Identify which cell holds the provided text, then report its (X, Y) central coordinate. 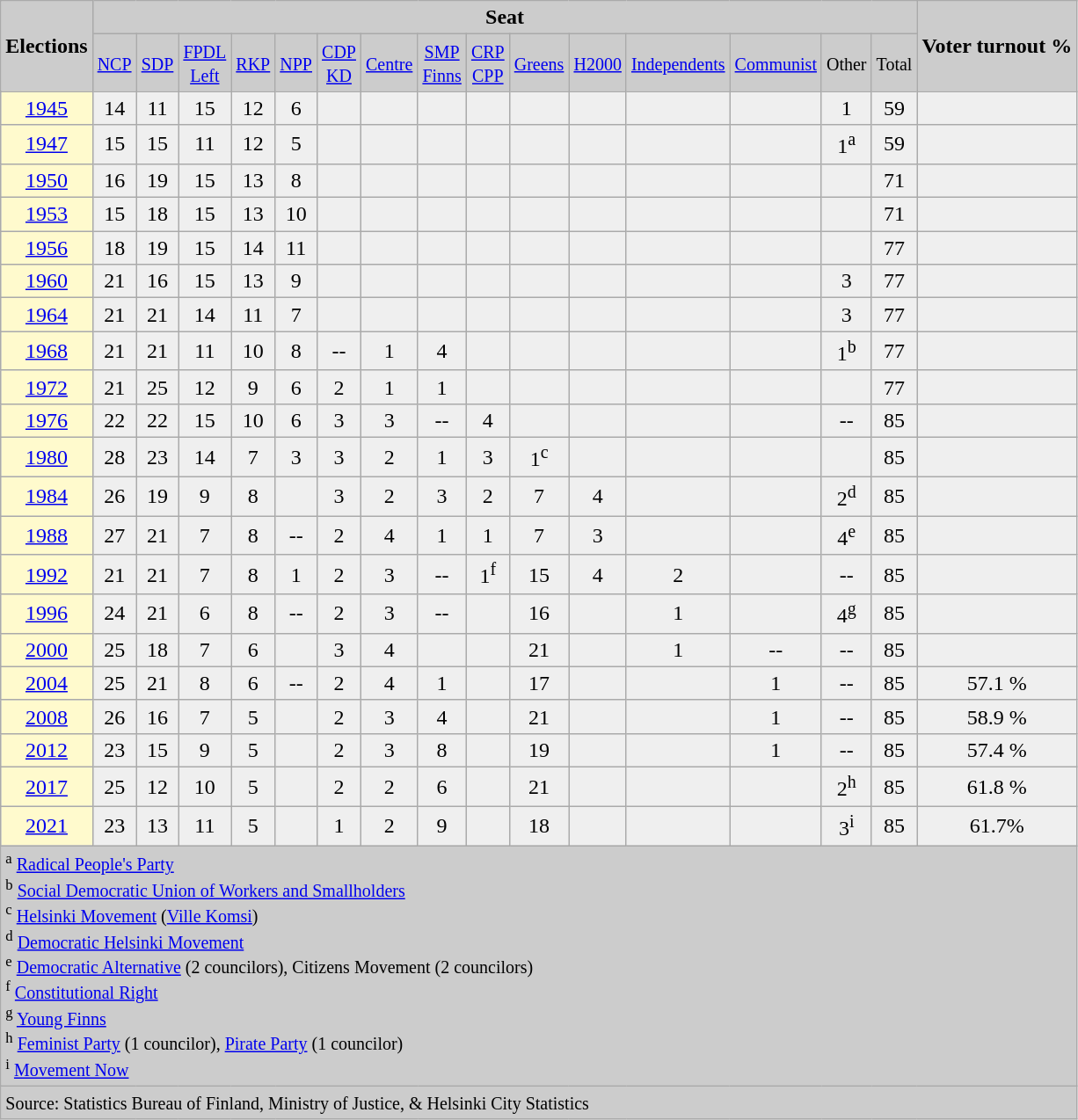
1996 (47, 614)
1964 (47, 315)
Elections (47, 46)
1953 (47, 215)
Communist (776, 63)
1945 (47, 108)
61.8 % (997, 788)
1992 (47, 575)
61.7% (997, 826)
2021 (47, 826)
1968 (47, 352)
H2000 (598, 63)
2017 (47, 788)
CRPCPP (487, 63)
1976 (47, 420)
1a (846, 144)
58.9 % (997, 716)
1988 (47, 536)
NCP (114, 63)
2h (846, 788)
1984 (47, 496)
1956 (47, 248)
2004 (47, 683)
3i (846, 826)
SMPFinns (442, 63)
1980 (47, 457)
2008 (47, 716)
Centre (389, 63)
1960 (47, 281)
1f (487, 575)
57.1 % (997, 683)
24 (114, 614)
Total (894, 63)
1950 (47, 180)
1b (846, 352)
Independents (678, 63)
FPDLLeft (205, 63)
2012 (47, 750)
27 (114, 536)
1947 (47, 144)
2d (846, 496)
Source: Statistics Bureau of Finland, Ministry of Justice, & Helsinki City Statistics (539, 1102)
Other (846, 63)
17 (539, 683)
CDPKD (339, 63)
NPP (296, 63)
57.4 % (997, 750)
Voter turnout % (997, 46)
2000 (47, 650)
1972 (47, 387)
1c (539, 457)
RKP (253, 63)
28 (114, 457)
4g (846, 614)
Seat (505, 18)
4e (846, 536)
Greens (539, 63)
SDP (157, 63)
